Capture the cell that displays the provided text and extract its [x, y] central coordinate. 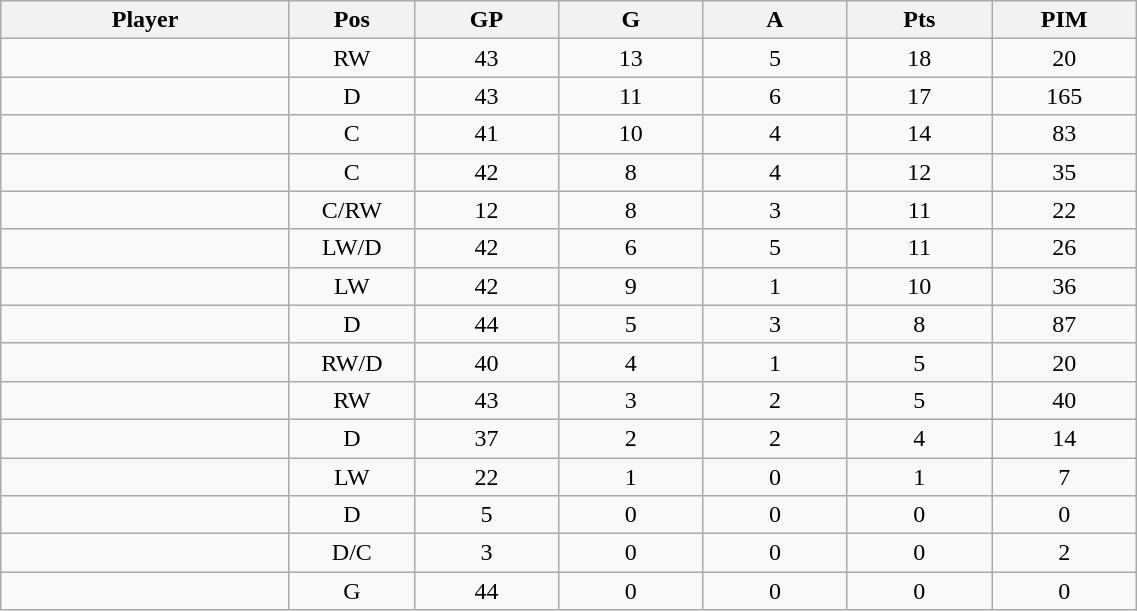
87 [1064, 324]
GP [486, 20]
83 [1064, 134]
RW/D [352, 362]
13 [631, 58]
26 [1064, 248]
D/C [352, 553]
LW/D [352, 248]
36 [1064, 286]
165 [1064, 96]
Pos [352, 20]
Pts [919, 20]
A [775, 20]
Player [146, 20]
PIM [1064, 20]
7 [1064, 477]
9 [631, 286]
18 [919, 58]
17 [919, 96]
37 [486, 438]
41 [486, 134]
35 [1064, 172]
C/RW [352, 210]
